Extract the (X, Y) coordinate from the center of the cell holding the provided text.  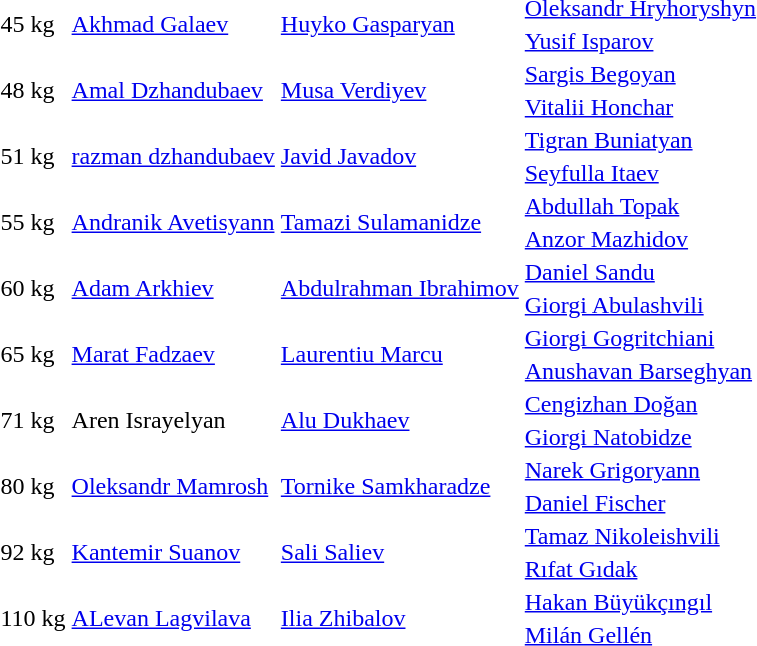
Abdulrahman Ibrahimov (400, 288)
Oleksandr Mamrosh (173, 486)
Anushavan Barseghyan (640, 371)
Daniel Fischer (640, 503)
Sargis Begoyan (640, 74)
Marat Fadzaev (173, 354)
Vitalii Honchar (640, 107)
Tamaz Nikoleishvili (640, 536)
Cengizhan Doğan (640, 404)
Giorgi Gogritchiani (640, 338)
Seyfulla Itaev (640, 173)
Kantemir Suanov (173, 552)
Hakan Büyükçıngıl (640, 602)
Laurentiu Marcu (400, 354)
Tigran Buniatyan (640, 140)
Anzor Mazhidov (640, 239)
Abdullah Topak (640, 206)
razman dzhandubaev (173, 156)
Giorgi Natobidze (640, 437)
Tamazi Sulamanidze (400, 222)
Amal Dzhandubaev (173, 90)
Rıfat Gıdak (640, 569)
Musa Verdiyev (400, 90)
Aren Israyelyan (173, 420)
Alu Dukhaev (400, 420)
Tornike Samkharadze (400, 486)
Yusif Isparov (640, 41)
Adam Arkhiev (173, 288)
Sali Saliev (400, 552)
Narek Grigoryann (640, 470)
Daniel Sandu (640, 272)
Giorgi Abulashvili (640, 305)
Andranik Avetisyann (173, 222)
Javid Javadov (400, 156)
